Pinpoint the cell where the given text exists, returning its (x, y) midpoint coordinate. 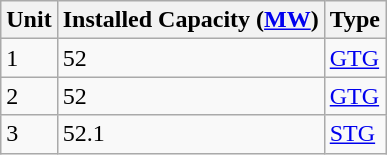
STG (354, 134)
2 (29, 96)
1 (29, 58)
52.1 (190, 134)
3 (29, 134)
Installed Capacity (MW) (190, 20)
Type (354, 20)
Unit (29, 20)
